Detect which cell encompasses the target text, then output its (X, Y) center coordinate. 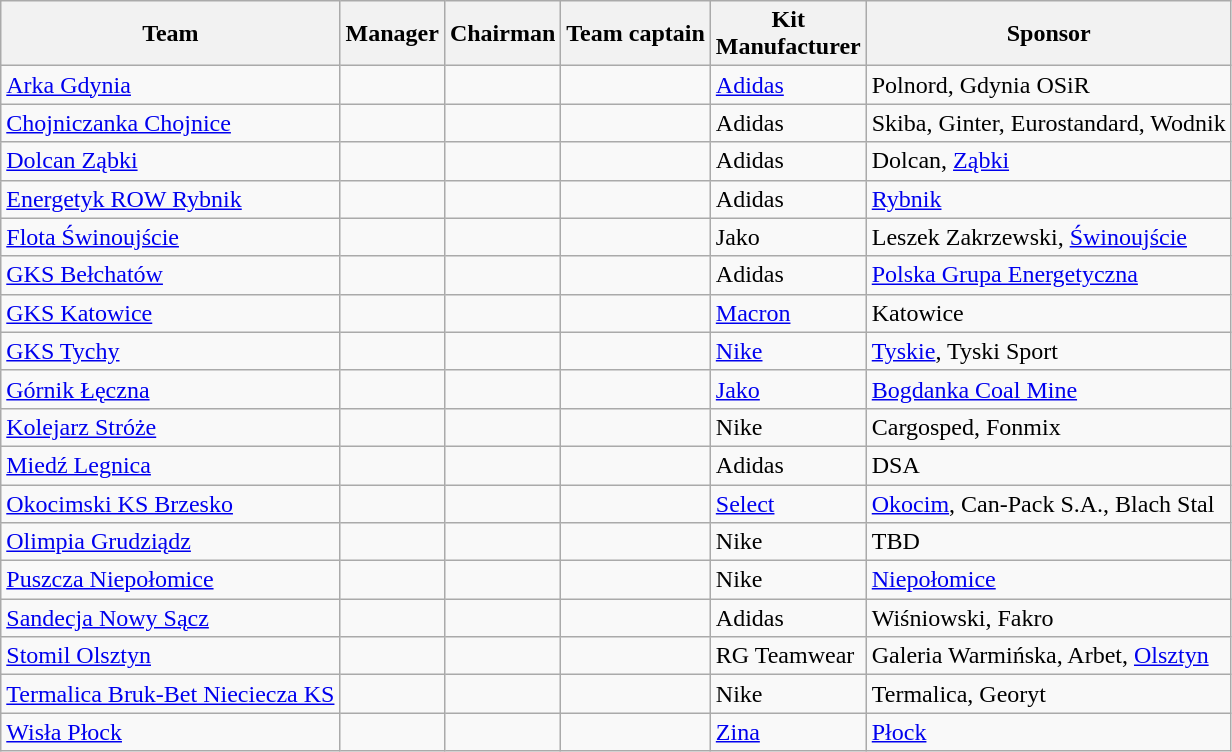
Sponsor (1048, 34)
Bogdanka Coal Mine (1048, 389)
Stomil Olsztyn (170, 656)
GKS Katowice (170, 313)
GKS Tychy (170, 351)
Termalica, Georyt (1048, 694)
RG Teamwear (788, 656)
Polska Grupa Energetyczna (1048, 275)
Termalica Bruk-Bet Nieciecza KS (170, 694)
Flota Świnoujście (170, 237)
Energetyk ROW Rybnik (170, 199)
Zina (788, 732)
Polnord, Gdynia OSiR (1048, 85)
Katowice (1048, 313)
Wiśniowski, Fakro (1048, 618)
Okocim, Can-Pack S.A., Blach Stal (1048, 503)
Tyskie, Tyski Sport (1048, 351)
Olimpia Grudziądz (170, 542)
Niepołomice (1048, 580)
Arka Gdynia (170, 85)
Kit Manufacturer (788, 34)
Macron (788, 313)
Leszek Zakrzewski, Świnoujście (1048, 237)
Miedź Legnica (170, 465)
Rybnik (1048, 199)
Dolcan, Ząbki (1048, 161)
Chojniczanka Chojnice (170, 123)
Team captain (636, 34)
Górnik Łęczna (170, 389)
Puszcza Niepołomice (170, 580)
Okocimski KS Brzesko (170, 503)
Płock (1048, 732)
Kolejarz Stróże (170, 427)
Dolcan Ząbki (170, 161)
Cargosped, Fonmix (1048, 427)
Manager (392, 34)
Team (170, 34)
Galeria Warmińska, Arbet, Olsztyn (1048, 656)
Sandecja Nowy Sącz (170, 618)
Wisła Płock (170, 732)
Select (788, 503)
DSA (1048, 465)
Skiba, Ginter, Eurostandard, Wodnik (1048, 123)
Chairman (502, 34)
TBD (1048, 542)
GKS Bełchatów (170, 275)
